Locate the cell with the specified text and output its (x, y) center coordinate. 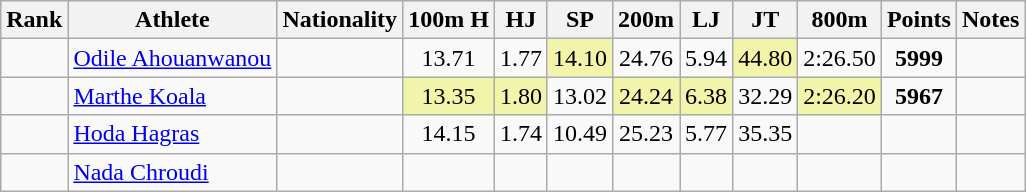
Points (918, 20)
SP (580, 20)
5967 (918, 96)
Notes (990, 20)
13.35 (449, 96)
35.35 (766, 134)
5999 (918, 58)
LJ (706, 20)
Nationality (340, 20)
1.77 (520, 58)
14.15 (449, 134)
2:26.20 (840, 96)
100m H (449, 20)
24.24 (646, 96)
JT (766, 20)
1.80 (520, 96)
Athlete (172, 20)
14.10 (580, 58)
Odile Ahouanwanou (172, 58)
44.80 (766, 58)
Nada Chroudi (172, 172)
800m (840, 20)
5.94 (706, 58)
25.23 (646, 134)
200m (646, 20)
Hoda Hagras (172, 134)
2:26.50 (840, 58)
Marthe Koala (172, 96)
13.71 (449, 58)
5.77 (706, 134)
HJ (520, 20)
13.02 (580, 96)
24.76 (646, 58)
10.49 (580, 134)
Rank (34, 20)
32.29 (766, 96)
1.74 (520, 134)
6.38 (706, 96)
